Capture the cell that displays the provided text and extract its [x, y] central coordinate. 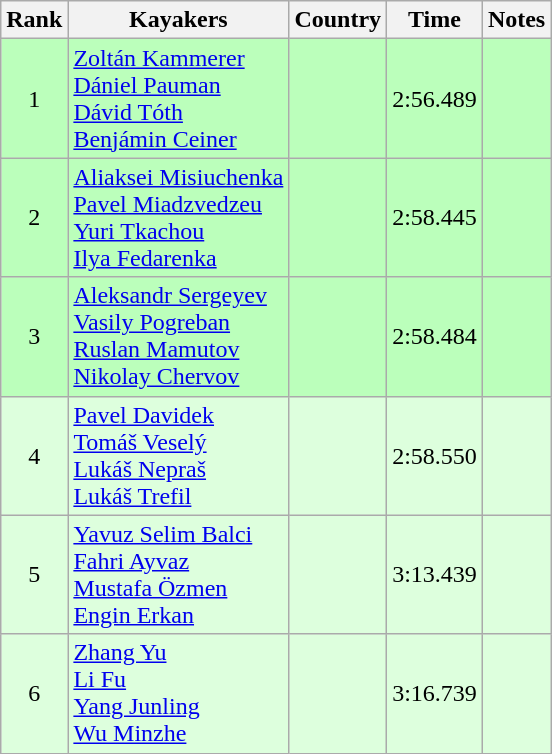
Time [435, 20]
2:58.484 [435, 336]
2 [34, 218]
2:56.489 [435, 98]
5 [34, 574]
Aleksandr SergeyevVasily PogrebanRuslan MamutovNikolay Chervov [178, 336]
3:13.439 [435, 574]
Aliaksei MisiuchenkaPavel MiadzvedzeuYuri TkachouIlya Fedarenka [178, 218]
Country [338, 20]
Notes [516, 20]
Zhang YuLi FuYang JunlingWu Minzhe [178, 694]
1 [34, 98]
Yavuz Selim BalciFahri AyvazMustafa ÖzmenEngin Erkan [178, 574]
4 [34, 456]
Zoltán KammererDániel PaumanDávid TóthBenjámin Ceiner [178, 98]
3 [34, 336]
Pavel DavidekTomáš VeselýLukáš NeprašLukáš Trefil [178, 456]
Kayakers [178, 20]
2:58.550 [435, 456]
6 [34, 694]
2:58.445 [435, 218]
Rank [34, 20]
3:16.739 [435, 694]
